From the cell containing the given text, extract its center point as [X, Y] coordinate. 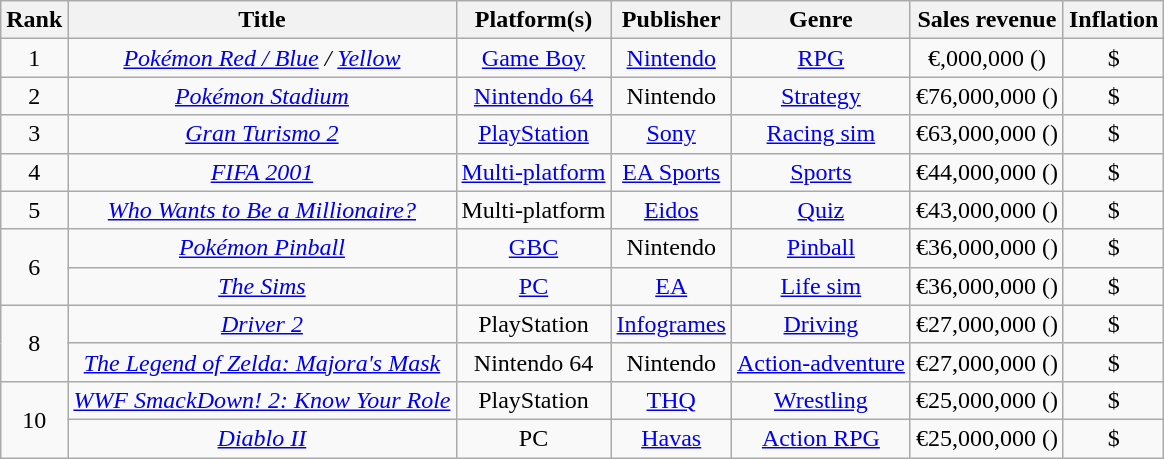
WWF SmackDown! 2: Know Your Role [262, 400]
Driving [820, 324]
€,000,000 () [986, 58]
Sales revenue [986, 20]
Genre [820, 20]
Who Wants to Be a Millionaire? [262, 210]
€43,000,000 () [986, 210]
6 [34, 267]
The Sims [262, 286]
€44,000,000 () [986, 172]
Eidos [671, 210]
THQ [671, 400]
10 [34, 419]
RPG [820, 58]
Infogrames [671, 324]
Sony [671, 134]
Pokémon Stadium [262, 96]
The Legend of Zelda: Majora's Mask [262, 362]
Wrestling [820, 400]
Quiz [820, 210]
3 [34, 134]
5 [34, 210]
Rank [34, 20]
Platform(s) [534, 20]
Strategy [820, 96]
Pokémon Pinball [262, 248]
EA [671, 286]
Game Boy [534, 58]
8 [34, 343]
Havas [671, 438]
Inflation [1113, 20]
Title [262, 20]
Action RPG [820, 438]
Diablo II [262, 438]
FIFA 2001 [262, 172]
Driver 2 [262, 324]
Life sim [820, 286]
Sports [820, 172]
1 [34, 58]
Pokémon Red / Blue / Yellow [262, 58]
EA Sports [671, 172]
Gran Turismo 2 [262, 134]
Racing sim [820, 134]
4 [34, 172]
2 [34, 96]
Pinball [820, 248]
GBC [534, 248]
€76,000,000 () [986, 96]
Publisher [671, 20]
Action-adventure [820, 362]
€63,000,000 () [986, 134]
